Search for the cell housing the specified text and yield its [X, Y] center coordinate. 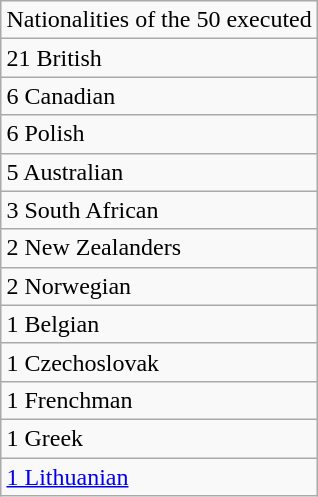
Nationalities of the 50 executed [159, 20]
1 Lithuanian [159, 477]
2 New Zealanders [159, 248]
1 Czechoslovak [159, 362]
2 Norwegian [159, 286]
1 Frenchman [159, 400]
1 Belgian [159, 324]
3 South African [159, 210]
5 Australian [159, 172]
6 Canadian [159, 96]
21 British [159, 58]
1 Greek [159, 438]
6 Polish [159, 134]
